Identify which cell holds the provided text, then report its [X, Y] central coordinate. 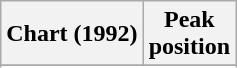
Chart (1992) [72, 34]
Peakposition [189, 34]
